Locate the cell with the specified text and output its (X, Y) center coordinate. 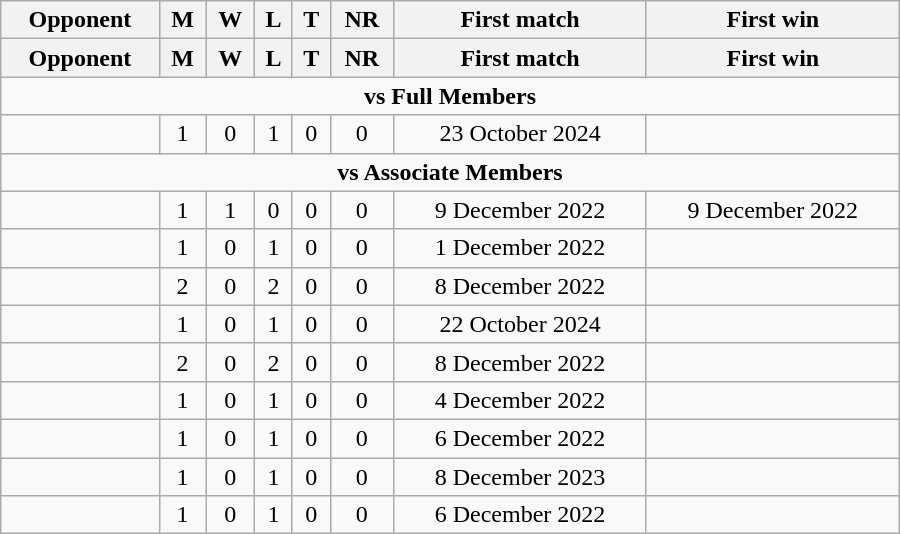
vs Full Members (450, 96)
22 October 2024 (520, 324)
23 October 2024 (520, 134)
4 December 2022 (520, 400)
8 December 2023 (520, 477)
1 December 2022 (520, 248)
vs Associate Members (450, 172)
